Find where the given text appears and provide that cell's center as [X, Y] coordinate. 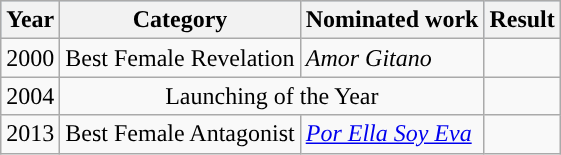
Best Female Revelation [180, 58]
2000 [30, 58]
Result [522, 20]
Amor Gitano [392, 58]
Nominated work [392, 20]
2013 [30, 134]
Launching of the Year [272, 96]
Category [180, 20]
2004 [30, 96]
Best Female Antagonist [180, 134]
Year [30, 20]
Por Ella Soy Eva [392, 134]
